Capture the cell that displays the provided text and extract its [X, Y] central coordinate. 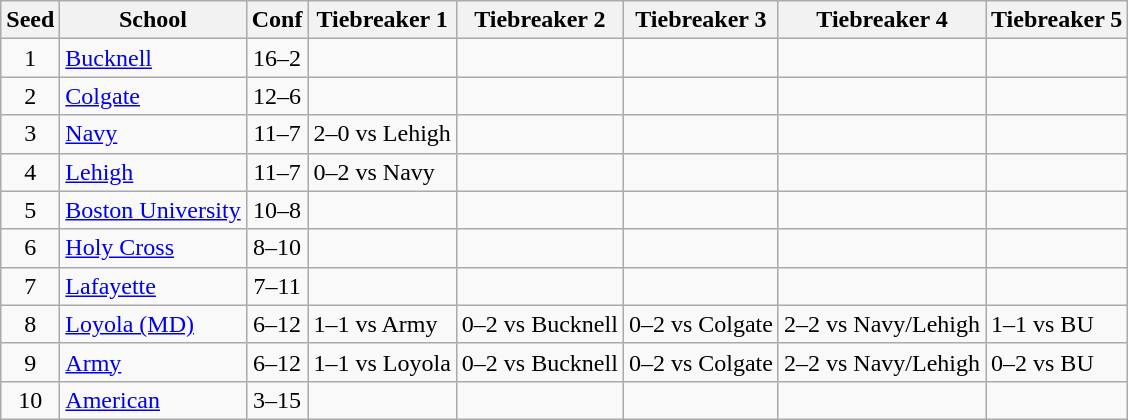
7 [30, 286]
Lehigh [153, 172]
American [153, 400]
Navy [153, 134]
Boston University [153, 210]
Lafayette [153, 286]
12–6 [277, 96]
Army [153, 362]
10 [30, 400]
School [153, 20]
Conf [277, 20]
Tiebreaker 2 [540, 20]
Seed [30, 20]
Colgate [153, 96]
1–1 vs BU [1057, 324]
3–15 [277, 400]
10–8 [277, 210]
7–11 [277, 286]
Bucknell [153, 58]
0–2 vs Navy [382, 172]
0–2 vs BU [1057, 362]
1–1 vs Loyola [382, 362]
Tiebreaker 4 [882, 20]
Tiebreaker 1 [382, 20]
1–1 vs Army [382, 324]
2–0 vs Lehigh [382, 134]
4 [30, 172]
8–10 [277, 248]
1 [30, 58]
Tiebreaker 3 [700, 20]
3 [30, 134]
8 [30, 324]
Loyola (MD) [153, 324]
6 [30, 248]
Tiebreaker 5 [1057, 20]
9 [30, 362]
Holy Cross [153, 248]
16–2 [277, 58]
2 [30, 96]
5 [30, 210]
